Extract the (x, y) coordinate from the center of the cell holding the provided text.  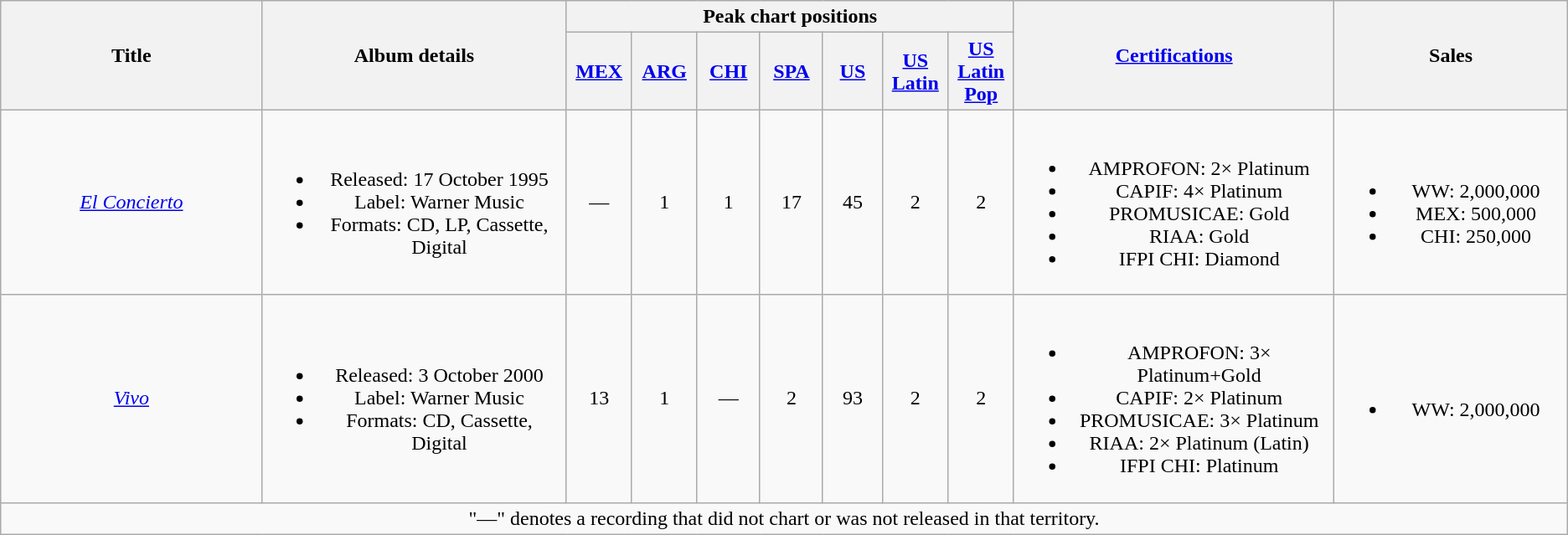
Peak chart positions (790, 17)
El Concierto (132, 203)
13 (599, 399)
Title (132, 55)
Certifications (1173, 55)
45 (853, 203)
Released: 17 October 1995Label: Warner MusicFormats: CD, LP, Cassette, Digital (414, 203)
Album details (414, 55)
Released: 3 October 2000Label: Warner MusicFormats: CD, Cassette, Digital (414, 399)
MEX (599, 71)
17 (791, 203)
USLatin (916, 71)
Vivo (132, 399)
Sales (1451, 55)
USLatin Pop (981, 71)
US (853, 71)
SPA (791, 71)
AMPROFON: 2× PlatinumCAPIF: 4× PlatinumPROMUSICAE: GoldRIAA: GoldIFPI CHI: Diamond (1173, 203)
WW: 2,000,000MEX: 500,000CHI: 250,000 (1451, 203)
ARG (664, 71)
CHI (729, 71)
AMPROFON: 3× Platinum+GoldCAPIF: 2× PlatinumPROMUSICAE: 3× PlatinumRIAA: 2× Platinum (Latin)IFPI CHI: Platinum (1173, 399)
WW: 2,000,000 (1451, 399)
"—" denotes a recording that did not chart or was not released in that territory. (784, 518)
93 (853, 399)
